Capture the cell that displays the provided text and extract its [X, Y] central coordinate. 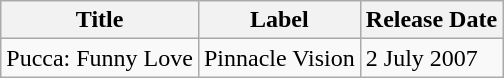
Pucca: Funny Love [100, 58]
Release Date [431, 20]
Label [279, 20]
Pinnacle Vision [279, 58]
Title [100, 20]
2 July 2007 [431, 58]
